Pinpoint the cell where the given text exists, returning its (X, Y) midpoint coordinate. 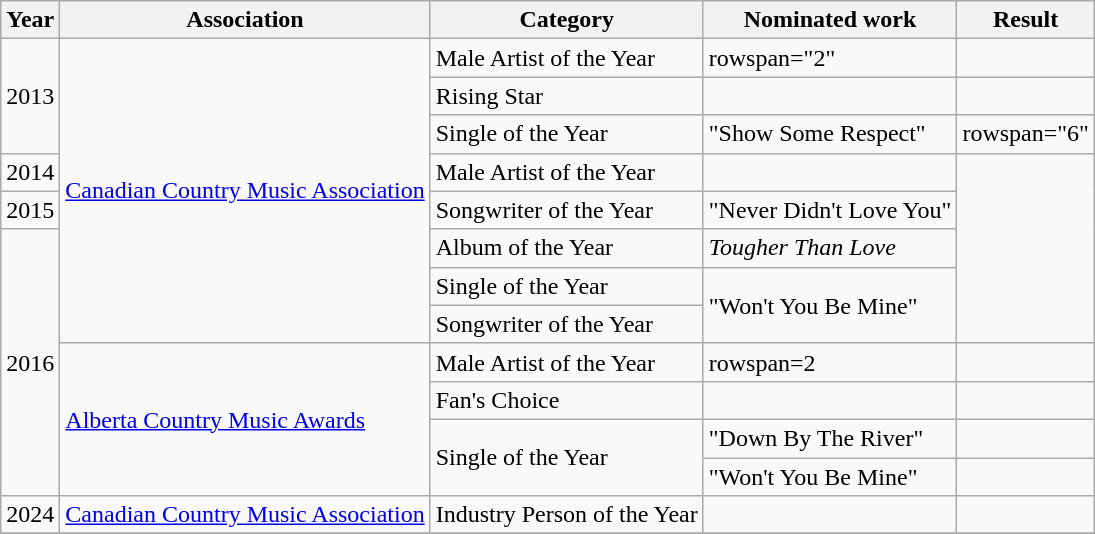
Category (566, 20)
"Show Some Respect" (830, 134)
Fan's Choice (566, 400)
rowspan=2 (830, 362)
Result (1026, 20)
2013 (30, 96)
2024 (30, 515)
Year (30, 20)
2014 (30, 172)
"Never Didn't Love You" (830, 210)
2016 (30, 362)
Tougher Than Love (830, 248)
2015 (30, 210)
Album of the Year (566, 248)
Association (245, 20)
"Down By The River" (830, 438)
rowspan="2" (830, 58)
rowspan="6" (1026, 134)
Industry Person of the Year (566, 515)
Alberta Country Music Awards (245, 419)
Rising Star (566, 96)
Nominated work (830, 20)
